Identify which cell holds the provided text, then report its (x, y) central coordinate. 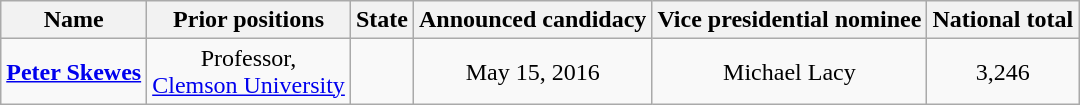
Prior positions (249, 20)
Name (74, 20)
Michael Lacy (790, 72)
Professor,Clemson University (249, 72)
State (382, 20)
Vice presidential nominee (790, 20)
National total (1003, 20)
May 15, 2016 (532, 72)
Announced candidacy (532, 20)
Peter Skewes (74, 72)
3,246 (1003, 72)
